Find where the given text appears and provide that cell's center as (X, Y) coordinate. 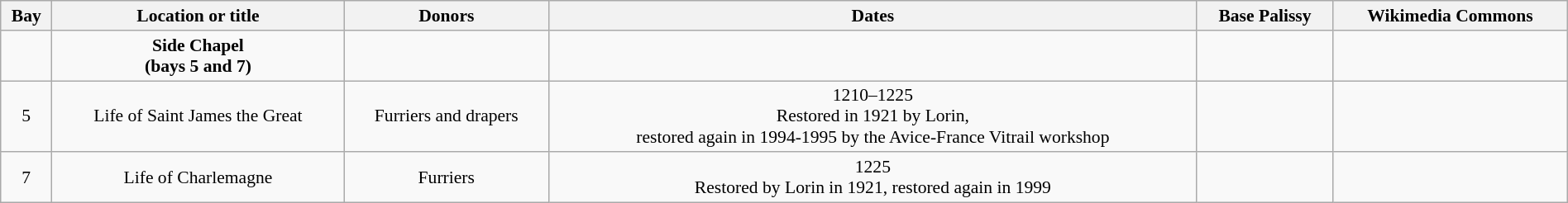
Dates (873, 16)
Bay (26, 16)
7 (26, 178)
1210–1225Restored in 1921 by Lorin,restored again in 1994-1995 by the Avice-France Vitrail workshop (873, 117)
Furriers and drapers (447, 117)
5 (26, 117)
Furriers (447, 178)
Donors (447, 16)
Location or title (198, 16)
Side Chapel(bays 5 and 7) (198, 56)
Life of Charlemagne (198, 178)
Base Palissy (1265, 16)
Wikimedia Commons (1451, 16)
Life of Saint James the Great (198, 117)
1225Restored by Lorin in 1921, restored again in 1999 (873, 178)
